Extract the [x, y] coordinate from the center of the cell holding the provided text.  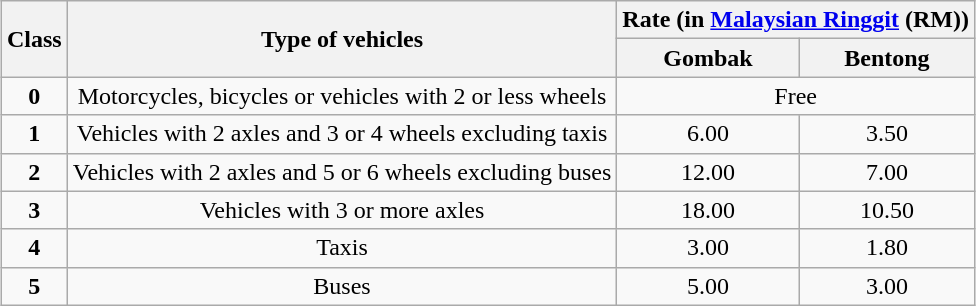
18.00 [708, 210]
4 [34, 248]
6.00 [708, 134]
0 [34, 96]
Gombak [708, 58]
7.00 [886, 172]
12.00 [708, 172]
1.80 [886, 248]
5.00 [708, 286]
1 [34, 134]
5 [34, 286]
3.50 [886, 134]
Vehicles with 3 or more axles [342, 210]
2 [34, 172]
Motorcycles, bicycles or vehicles with 2 or less wheels [342, 96]
Type of vehicles [342, 39]
10.50 [886, 210]
3 [34, 210]
Taxis [342, 248]
Vehicles with 2 axles and 3 or 4 wheels excluding taxis [342, 134]
Buses [342, 286]
Rate (in Malaysian Ringgit (RM)) [796, 20]
Class [34, 39]
Free [796, 96]
Vehicles with 2 axles and 5 or 6 wheels excluding buses [342, 172]
Bentong [886, 58]
